Output the (X, Y) coordinate of the center of the cell containing the given text.  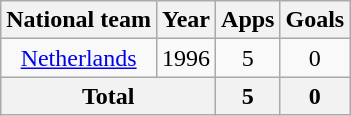
Year (186, 20)
Apps (248, 20)
National team (79, 20)
1996 (186, 58)
Netherlands (79, 58)
Goals (315, 20)
Total (108, 96)
